Capture the cell that displays the provided text and extract its (X, Y) central coordinate. 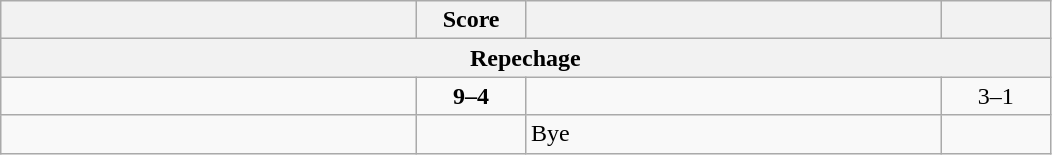
3–1 (996, 96)
Score (472, 20)
Bye (733, 134)
9–4 (472, 96)
Repechage (526, 58)
